Detect which cell encompasses the target text, then output its (X, Y) center coordinate. 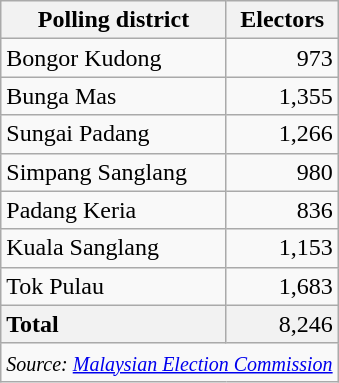
Bongor Kudong (114, 58)
Simpang Sanglang (114, 172)
Polling district (114, 20)
Electors (282, 20)
1,266 (282, 134)
Bunga Mas (114, 96)
Kuala Sanglang (114, 248)
Sungai Padang (114, 134)
1,153 (282, 248)
Tok Pulau (114, 286)
836 (282, 210)
Padang Keria (114, 210)
973 (282, 58)
8,246 (282, 324)
1,355 (282, 96)
Total (114, 324)
1,683 (282, 286)
Source: Malaysian Election Commission (170, 362)
980 (282, 172)
